Capture the cell that displays the provided text and extract its [x, y] central coordinate. 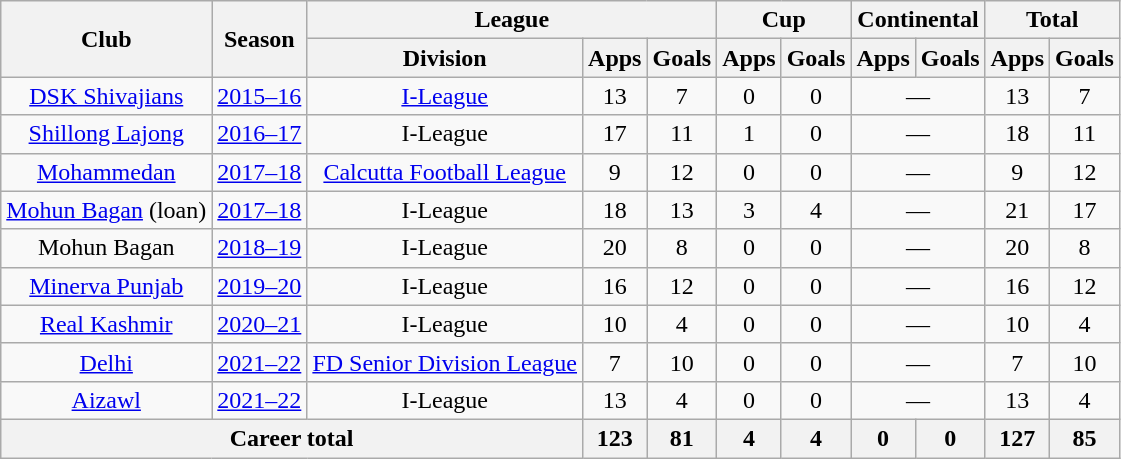
21 [1017, 210]
Career total [292, 438]
Mohun Bagan (loan) [106, 210]
127 [1017, 438]
1 [749, 134]
85 [1085, 438]
Mohammedan [106, 172]
Mohun Bagan [106, 248]
DSK Shivajians [106, 96]
Calcutta Football League [445, 172]
Season [260, 39]
3 [749, 210]
Aizawl [106, 400]
Cup [784, 20]
Total [1052, 20]
2018–19 [260, 248]
81 [682, 438]
FD Senior Division League [445, 362]
2016–17 [260, 134]
Minerva Punjab [106, 286]
Delhi [106, 362]
Club [106, 39]
League [512, 20]
123 [615, 438]
Real Kashmir [106, 324]
2015–16 [260, 96]
2020–21 [260, 324]
Continental [918, 20]
Division [445, 58]
2019–20 [260, 286]
Shillong Lajong [106, 134]
